Return (X, Y) of the center of cell containing provided text 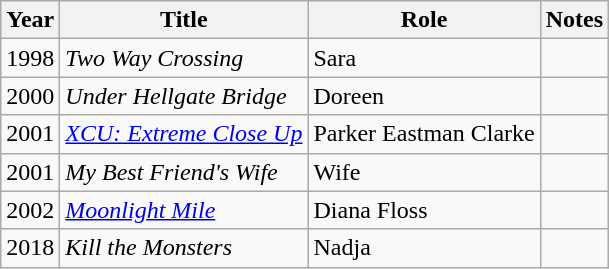
Under Hellgate Bridge (184, 96)
Notes (574, 20)
Doreen (424, 96)
2002 (30, 210)
XCU: Extreme Close Up (184, 134)
Moonlight Mile (184, 210)
Kill the Monsters (184, 248)
Two Way Crossing (184, 58)
2018 (30, 248)
Year (30, 20)
Wife (424, 172)
1998 (30, 58)
2000 (30, 96)
Sara (424, 58)
Nadja (424, 248)
My Best Friend's Wife (184, 172)
Title (184, 20)
Diana Floss (424, 210)
Parker Eastman Clarke (424, 134)
Role (424, 20)
